Find where the given text appears and provide that cell's center as (X, Y) coordinate. 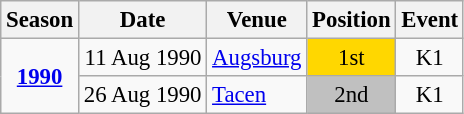
Position (352, 20)
Event (430, 20)
Date (142, 20)
Augsburg (257, 58)
26 Aug 1990 (142, 95)
Tacen (257, 95)
1990 (40, 76)
2nd (352, 95)
Venue (257, 20)
11 Aug 1990 (142, 58)
Season (40, 20)
1st (352, 58)
